Find where the given text appears and provide that cell's center as (X, Y) coordinate. 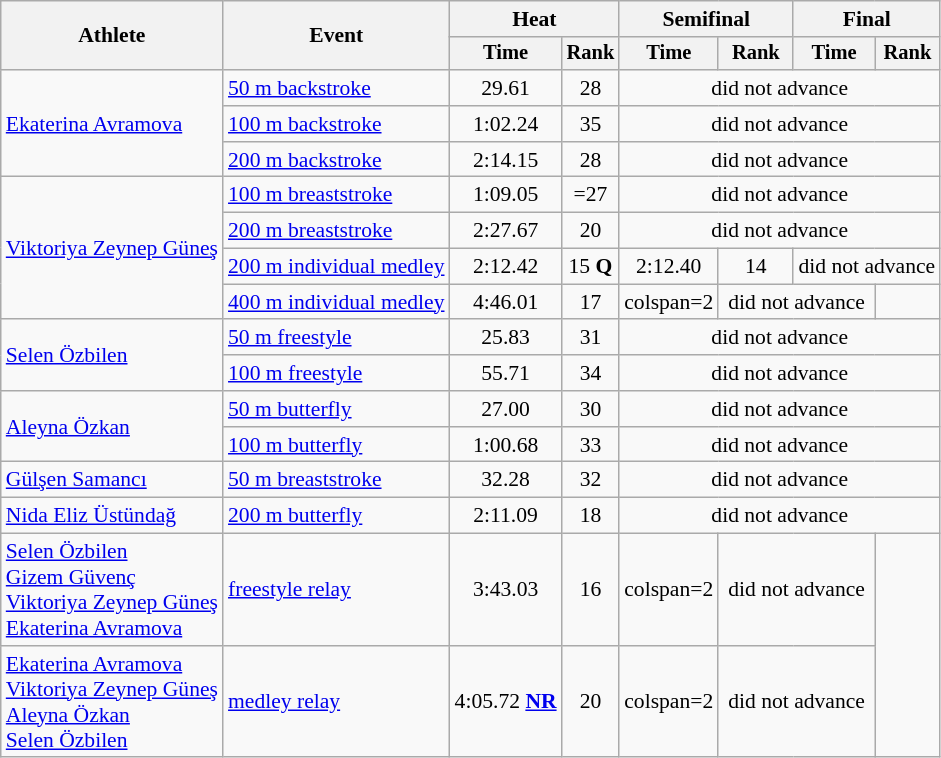
Final (866, 19)
32.28 (506, 480)
Viktoriya Zeynep Güneş (112, 248)
Event (336, 36)
Nida Eliz Üstündağ (112, 516)
200 m breaststroke (336, 231)
4:46.01 (506, 302)
35 (591, 124)
100 m freestyle (336, 373)
34 (591, 373)
50 m butterfly (336, 409)
17 (591, 302)
2:14.15 (506, 160)
55.71 (506, 373)
30 (591, 409)
medley relay (336, 702)
27.00 (506, 409)
Gülşen Samancı (112, 480)
Selen ÖzbilenGizem GüvençViktoriya Zeynep GüneşEkaterina Avramova (112, 590)
4:05.72 NR (506, 702)
2:11.09 (506, 516)
2:27.67 (506, 231)
100 m breaststroke (336, 195)
200 m individual medley (336, 267)
=27 (591, 195)
2:12.40 (668, 267)
Ekaterina Avramova (112, 124)
200 m backstroke (336, 160)
Semifinal (706, 19)
1:00.68 (506, 445)
1:09.05 (506, 195)
25.83 (506, 338)
33 (591, 445)
50 m breaststroke (336, 480)
29.61 (506, 88)
1:02.24 (506, 124)
2:12.42 (506, 267)
3:43.03 (506, 590)
18 (591, 516)
Aleyna Özkan (112, 426)
Athlete (112, 36)
Selen Özbilen (112, 356)
Heat (535, 19)
31 (591, 338)
15 Q (591, 267)
400 m individual medley (336, 302)
freestyle relay (336, 590)
14 (756, 267)
100 m backstroke (336, 124)
16 (591, 590)
200 m butterfly (336, 516)
100 m butterfly (336, 445)
Ekaterina AvramovaViktoriya Zeynep GüneşAleyna ÖzkanSelen Özbilen (112, 702)
50 m freestyle (336, 338)
32 (591, 480)
50 m backstroke (336, 88)
